Search for the cell housing the specified text and yield its (x, y) center coordinate. 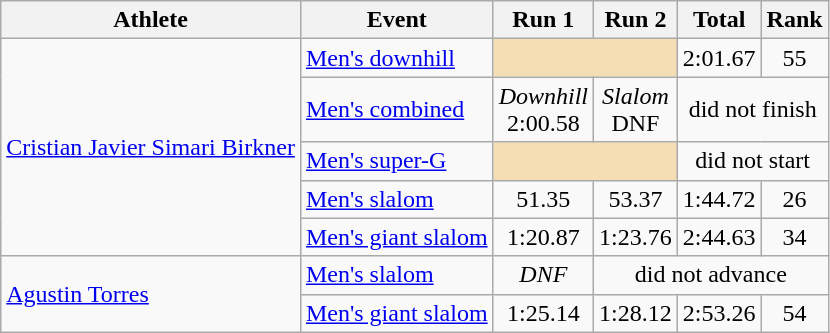
did not advance (712, 275)
2:01.67 (719, 58)
1:25.14 (543, 313)
did not start (752, 161)
Rank (794, 20)
Downhill2:00.58 (543, 110)
Athlete (151, 20)
SlalomDNF (636, 110)
1:28.12 (636, 313)
2:44.63 (719, 237)
1:23.76 (636, 237)
Agustin Torres (151, 294)
Run 1 (543, 20)
51.35 (543, 199)
Cristian Javier Simari Birkner (151, 148)
Men's super-G (396, 161)
1:20.87 (543, 237)
53.37 (636, 199)
2:53.26 (719, 313)
Event (396, 20)
Men's combined (396, 110)
DNF (543, 275)
Run 2 (636, 20)
did not finish (752, 110)
Men's downhill (396, 58)
54 (794, 313)
1:44.72 (719, 199)
34 (794, 237)
Total (719, 20)
55 (794, 58)
26 (794, 199)
